Pinpoint the cell where the given text exists, returning its (X, Y) midpoint coordinate. 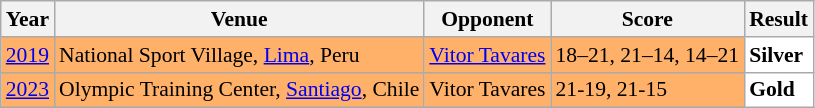
2023 (28, 90)
21-19, 21-15 (647, 90)
Year (28, 19)
National Sport Village, Lima, Peru (239, 55)
Olympic Training Center, Santiago, Chile (239, 90)
2019 (28, 55)
Score (647, 19)
Opponent (487, 19)
Result (778, 19)
Gold (778, 90)
18–21, 21–14, 14–21 (647, 55)
Silver (778, 55)
Venue (239, 19)
